Search for the cell housing the specified text and yield its [X, Y] center coordinate. 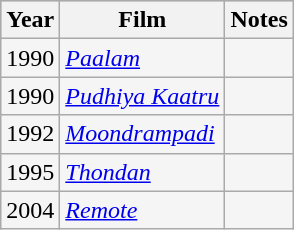
Remote [142, 210]
Thondan [142, 172]
Paalam [142, 58]
1992 [30, 134]
1995 [30, 172]
Film [142, 20]
Pudhiya Kaatru [142, 96]
2004 [30, 210]
Moondrampadi [142, 134]
Year [30, 20]
Notes [259, 20]
